Find where the given text appears and provide that cell's center as (x, y) coordinate. 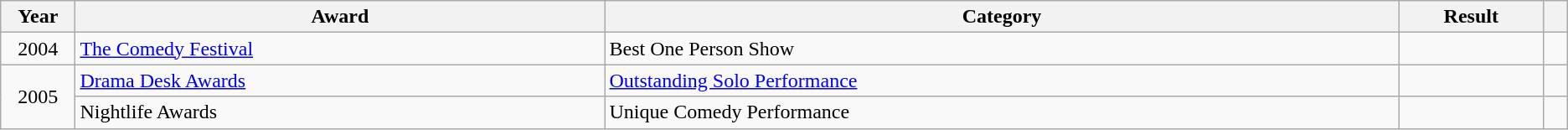
Drama Desk Awards (340, 81)
Award (340, 17)
Outstanding Solo Performance (1002, 81)
2005 (39, 96)
Best One Person Show (1002, 49)
Year (39, 17)
Nightlife Awards (340, 112)
Unique Comedy Performance (1002, 112)
Result (1471, 17)
The Comedy Festival (340, 49)
Category (1002, 17)
2004 (39, 49)
